Capture the cell that displays the provided text and extract its [X, Y] central coordinate. 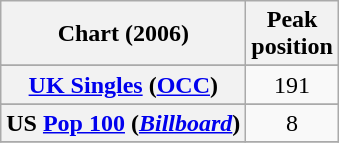
Chart (2006) [124, 34]
Peakposition [292, 34]
8 [292, 123]
US Pop 100 (Billboard) [124, 123]
191 [292, 85]
UK Singles (OCC) [124, 85]
